Detect which cell encompasses the target text, then output its [x, y] center coordinate. 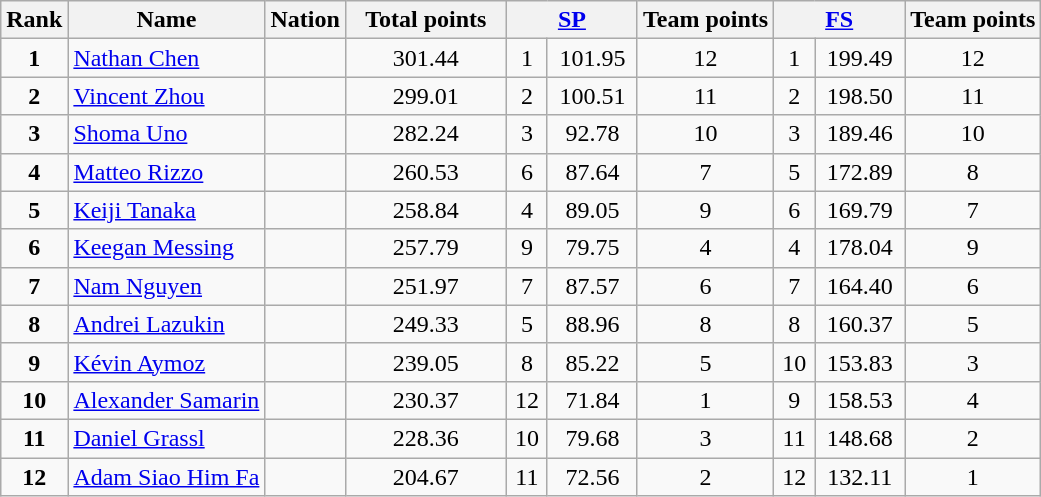
72.56 [592, 477]
Matteo Rizzo [166, 172]
230.37 [426, 400]
Name [166, 20]
FS [840, 20]
148.68 [860, 438]
Vincent Zhou [166, 96]
160.37 [860, 324]
251.97 [426, 286]
Keiji Tanaka [166, 210]
189.46 [860, 134]
228.36 [426, 438]
100.51 [592, 96]
178.04 [860, 248]
Daniel Grassl [166, 438]
Keegan Messing [166, 248]
Kévin Aymoz [166, 362]
164.40 [860, 286]
85.22 [592, 362]
87.57 [592, 286]
301.44 [426, 58]
SP [572, 20]
87.64 [592, 172]
88.96 [592, 324]
Nathan Chen [166, 58]
258.84 [426, 210]
Andrei Lazukin [166, 324]
Nam Nguyen [166, 286]
249.33 [426, 324]
158.53 [860, 400]
199.49 [860, 58]
282.24 [426, 134]
Shoma Uno [166, 134]
Adam Siao Him Fa [166, 477]
79.68 [592, 438]
172.89 [860, 172]
101.95 [592, 58]
198.50 [860, 96]
Rank [34, 20]
Total points [426, 20]
132.11 [860, 477]
Alexander Samarin [166, 400]
169.79 [860, 210]
Nation [305, 20]
204.67 [426, 477]
239.05 [426, 362]
260.53 [426, 172]
257.79 [426, 248]
153.83 [860, 362]
71.84 [592, 400]
89.05 [592, 210]
92.78 [592, 134]
79.75 [592, 248]
299.01 [426, 96]
